Locate the cell with the specified text and output its (x, y) center coordinate. 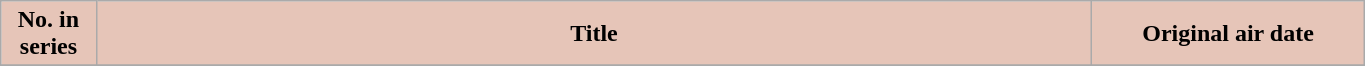
Original air date (1228, 34)
Title (594, 34)
No. inseries (48, 34)
